Extract the (x, y) coordinate from the center of the cell holding the provided text.  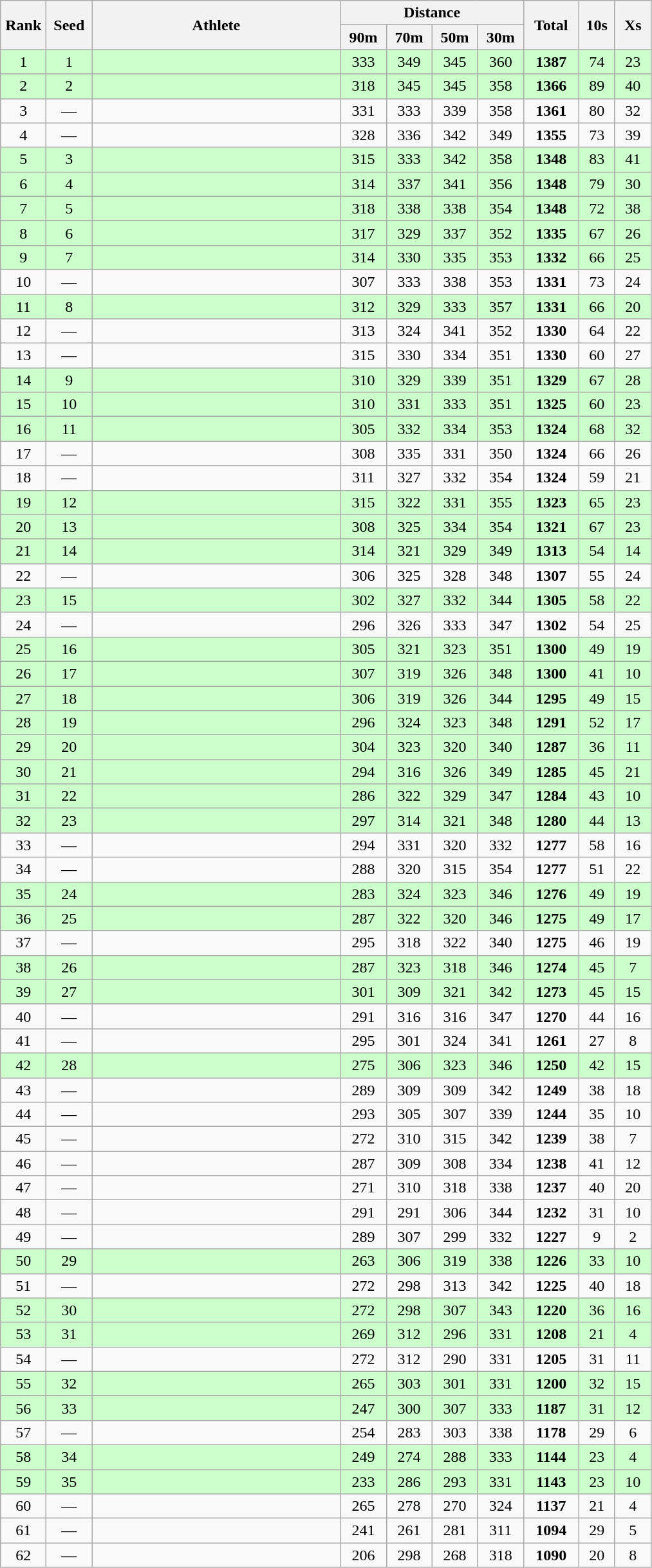
57 (23, 1432)
1232 (551, 1212)
1313 (551, 551)
350 (501, 453)
1295 (551, 698)
355 (501, 502)
89 (597, 86)
61 (23, 1531)
263 (363, 1261)
1238 (551, 1163)
79 (597, 184)
1205 (551, 1359)
1329 (551, 380)
1208 (551, 1335)
360 (501, 62)
65 (597, 502)
1332 (551, 257)
269 (363, 1335)
64 (597, 331)
1387 (551, 62)
1249 (551, 1090)
1335 (551, 233)
1220 (551, 1310)
290 (454, 1359)
1305 (551, 600)
83 (597, 160)
1280 (551, 821)
1178 (551, 1432)
1239 (551, 1139)
10s (597, 25)
278 (409, 1506)
80 (597, 111)
90m (363, 37)
Total (551, 25)
274 (409, 1457)
299 (454, 1237)
1250 (551, 1065)
Distance (432, 13)
249 (363, 1457)
1325 (551, 405)
233 (363, 1481)
68 (597, 429)
317 (363, 233)
1276 (551, 894)
1361 (551, 111)
1137 (551, 1506)
1307 (551, 576)
254 (363, 1432)
1323 (551, 502)
74 (597, 62)
1225 (551, 1286)
275 (363, 1065)
241 (363, 1531)
261 (409, 1531)
30m (501, 37)
302 (363, 600)
1287 (551, 747)
1143 (551, 1481)
Athlete (216, 25)
247 (363, 1408)
37 (23, 943)
Rank (23, 25)
268 (454, 1555)
1187 (551, 1408)
300 (409, 1408)
1200 (551, 1383)
270 (454, 1506)
1270 (551, 1016)
72 (597, 208)
1237 (551, 1188)
Xs (633, 25)
1302 (551, 624)
1261 (551, 1041)
297 (363, 821)
304 (363, 747)
70m (409, 37)
1284 (551, 796)
1366 (551, 86)
206 (363, 1555)
53 (23, 1335)
281 (454, 1531)
1285 (551, 772)
357 (501, 307)
343 (501, 1310)
336 (409, 135)
271 (363, 1188)
1226 (551, 1261)
1094 (551, 1531)
356 (501, 184)
1090 (551, 1555)
50 (23, 1261)
1274 (551, 967)
1273 (551, 992)
50m (454, 37)
1144 (551, 1457)
1227 (551, 1237)
47 (23, 1188)
1355 (551, 135)
1321 (551, 527)
48 (23, 1212)
56 (23, 1408)
1291 (551, 723)
Seed (70, 25)
1244 (551, 1115)
62 (23, 1555)
